Scan for the cell matching the given text and deliver its [x, y] coordinate at center. 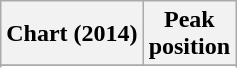
Peakposition [189, 34]
Chart (2014) [72, 34]
